Provide the (X, Y) coordinate of the cell's center where the given text is located.  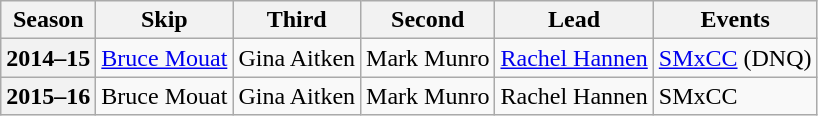
Third (297, 20)
SMxCC (DNQ) (735, 58)
Second (428, 20)
Events (735, 20)
SMxCC (735, 96)
2015–16 (48, 96)
2014–15 (48, 58)
Season (48, 20)
Skip (164, 20)
Lead (574, 20)
